Identify which cell holds the provided text, then report its [x, y] central coordinate. 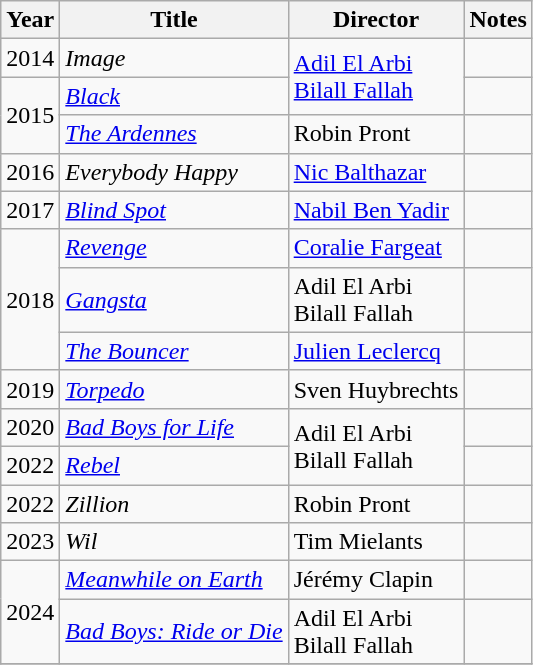
Nic Balthazar [376, 172]
Blind Spot [174, 210]
Wil [174, 542]
2016 [30, 172]
Jérémy Clapin [376, 580]
Title [174, 20]
Nabil Ben Yadir [376, 210]
2019 [30, 389]
Revenge [174, 248]
Sven Huybrechts [376, 389]
Everybody Happy [174, 172]
Meanwhile on Earth [174, 580]
Black [174, 96]
Year [30, 20]
2023 [30, 542]
2020 [30, 427]
Director [376, 20]
Image [174, 58]
Zillion [174, 503]
2015 [30, 115]
Notes [498, 20]
Julien Leclercq [376, 351]
Rebel [174, 465]
Coralie Fargeat [376, 248]
Bad Boys: Ride or Die [174, 632]
Bad Boys for Life [174, 427]
2018 [30, 300]
Torpedo [174, 389]
2024 [30, 612]
2014 [30, 58]
Gangsta [174, 300]
The Bouncer [174, 351]
Tim Mielants [376, 542]
2017 [30, 210]
The Ardennes [174, 134]
